Provide the (x, y) coordinate of the cell's center where the given text is located.  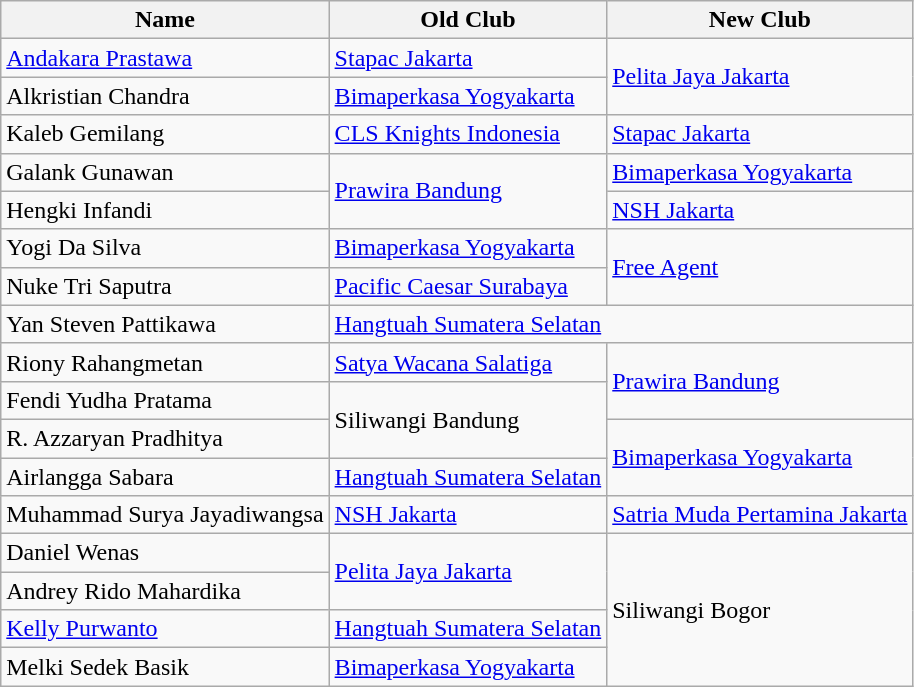
Riony Rahangmetan (165, 362)
Daniel Wenas (165, 553)
Siliwangi Bandung (468, 419)
Old Club (468, 20)
Alkristian Chandra (165, 96)
Kelly Purwanto (165, 629)
Galank Gunawan (165, 172)
R. Azzaryan Pradhitya (165, 438)
Yan Steven Pattikawa (165, 324)
Pacific Caesar Surabaya (468, 286)
Fendi Yudha Pratama (165, 400)
New Club (760, 20)
Name (165, 20)
Melki Sedek Basik (165, 667)
Satya Wacana Salatiga (468, 362)
Airlangga Sabara (165, 477)
Andrey Rido Mahardika (165, 591)
Nuke Tri Saputra (165, 286)
Andakara Prastawa (165, 58)
Yogi Da Silva (165, 248)
Free Agent (760, 267)
Muhammad Surya Jayadiwangsa (165, 515)
CLS Knights Indonesia (468, 134)
Satria Muda Pertamina Jakarta (760, 515)
Siliwangi Bogor (760, 610)
Hengki Infandi (165, 210)
Kaleb Gemilang (165, 134)
